Capture the cell that displays the provided text and extract its (X, Y) central coordinate. 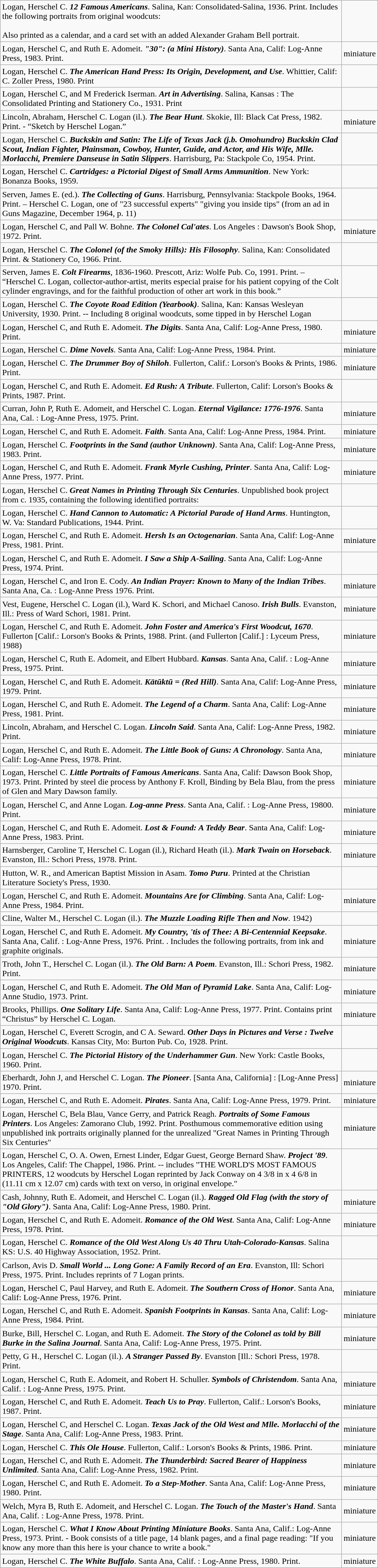
Logan, Herschel C, and Herschel C. Logan. Texas Jack of the Old West and Mlle. Morlacchi of the Stage. Santa Ana, Calif: Log-Anne Press, 1983. Print. (171, 1429)
Logan, Herschel C, and Ruth E. Adomeit. Pirates. Santa Ana, Calif: Log-Anne Press, 1979. Print. (171, 1101)
Logan, Herschel C, and Ruth E. Adomeit. Lost & Found: A Teddy Bear. Santa Ana, Calif: Log-Anne Press, 1983. Print. (171, 832)
Logan, Herschel C, and M Frederick Iserman. Art in Advertising. Salina, Kansas : The Consolidated Printing and Stationery Co., 1931. Print (171, 99)
Logan, Herschel C. This Ole House. Fullerton, Calif.: Lorson's Books & Prints, 1986. Print. (171, 1447)
Brooks, Phillips. One Solitary Life. Santa Ana, Calif: Log-Anne Press, 1977. Print. Contains print “Christus” by Herschel C. Logan. (171, 1014)
Logan, Herschel C, Ruth E. Adomeit, and Robert H. Schuller. Symbols of Christendom. Santa Ana, Calif. : Log-Anne Press, 1975. Print. (171, 1384)
Logan, Herschel C, and Pall W. Bohne. The Colonel Cal'ates. Los Angeles : Dawson's Book Shop, 1972. Print. (171, 231)
Logan, Herschel C. Dime Novels. Santa Ana, Calif: Log-Anne Press, 1984. Print. (171, 350)
Hutton, W. R., and American Baptist Mission in Asam. Tomo Puru. Printed at the Christian Literature Society's Press, 1930. (171, 878)
Logan, Herschel C, Paul Harvey, and Ruth E. Adomeit. The Southern Cross of Honor. Santa Ana, Calif: Log-Anne Press, 1976. Print. (171, 1293)
Logan, Herschel C. The Pictorial History of the Underhammer Gun. New York: Castle Books, 1960. Print. (171, 1059)
Curran, John P, Ruth E. Adomeit, and Herschel C. Logan. Eternal Vigilance: 1776-1976. Santa Ana, Cal. : Log-Anne Press, 1975. Print. (171, 413)
Logan, Herschel C. Romance of the Old West Along Us 40 Thru Utah-Colorado-Kansas. Salina KS: U.S. 40 Highway Association, 1952. Print. (171, 1247)
Logan, Herschel C, and Iron E. Cody. An Indian Prayer: Known to Many of the Indian Tribes. Santa Ana, Ca. : Log-Anne Press 1976. Print. (171, 586)
Lincoln, Abraham, and Herschel C. Logan. Lincoln Said. Santa Ana, Calif: Log-Anne Press, 1982. Print. (171, 732)
Logan, Herschel C, and Ruth E. Adomeit. The Digits. Santa Ana, Calif: Log-Anne Press, 1980. Print. (171, 331)
Logan, Herschel C, and Ruth E. Adomeit. Frank Myrle Cushing, Printer. Santa Ana, Calif: Log-Anne Press, 1977. Print. (171, 472)
Logan, Herschel C, and Ruth E. Adomeit. I Saw a Ship A-Sailing. Santa Ana, Calif: Log-Anne Press, 1974. Print. (171, 563)
Harnsberger, Caroline T, Herschel C. Logan (il.), Richard Heath (il.). Mark Twain on Horseback. Evanston, Ill.: Schori Press, 1978. Print. (171, 855)
Logan, Herschel C, and Ruth E. Adomeit. Romance of the Old West. Santa Ana, Calif: Log-Anne Press, 1978. Print. (171, 1224)
Logan, Herschel C, and Ruth E. Adomeit. Teach Us to Pray. Fullerton, Calif.: Lorson's Books, 1987. Print. (171, 1406)
Logan, Herschel C, and Ruth E. Adomeit. To a Step-Mother. Santa Ana, Calif: Log-Anne Press, 1980. Print. (171, 1488)
Logan, Herschel C, and Ruth E. Adomeit. The Old Man of Pyramid Lake. Santa Ana, Calif: Log-Anne Studio, 1973. Print. (171, 991)
Logan, Herschel C. The Colonel (of the Smoky Hills): His Filosophy. Salina, Kan: Consolidated Print. & Stationery Co, 1966. Print. (171, 254)
Vest, Eugene, Herschel C. Logan (il.), Ward K. Schori, and Michael Canoso. Irish Bulls. Evanston, Ill.: Press of Ward Schori, 1981. Print. (171, 608)
Logan, Herschel C. Hand Cannon to Automatic: A Pictorial Parade of Hand Arms. Huntington, W. Va: Standard Publications, 1944. Print. (171, 517)
Logan, Herschel C, and Ruth E. Adomeit. The Legend of a Charm. Santa Ana, Calif: Log-Anne Press, 1981. Print. (171, 709)
Logan, Herschel C, and Ruth E. Adomeit. "30": (a Mini History). Santa Ana, Calif: Log-Anne Press, 1983. Print. (171, 53)
Logan, Herschel C, and Anne Logan. Log-anne Press. Santa Ana, Calif. : Log-Anne Press, 19800. Print. (171, 810)
Petty, G H., Herschel C. Logan (il.). A Stranger Passed By. Evanston [Ill.: Schori Press, 1978. Print. (171, 1361)
Logan, Herschel C, and Ruth E. Adomeit. Kätūktū = (Red Hill). Santa Ana, Calif: Log-Anne Press, 1979. Print. (171, 686)
Logan, Herschel C. Footprints in the Sand (author Unknown). Santa Ana, Calif: Log-Anne Press, 1983. Print. (171, 450)
Logan, Herschel C. The White Buffalo. Santa Ana, Calif. : Log-Anne Press, 1980. Print. (171, 1561)
Welch, Myra B, Ruth E. Adomeit, and Herschel C. Logan. The Touch of the Master's Hand. Santa Ana, Calif. : Log-Anne Press, 1978. Print. (171, 1511)
Logan, Herschel C, and Ruth E. Adomeit. The Thunderbird: Sacred Bearer of Happiness Unlimited. Santa Ana, Calif: Log-Anne Press, 1982. Print. (171, 1466)
Logan, Herschel C, and Ruth E. Adomeit. Hersh Is an Octogenarian. Santa Ana, Calif: Log-Anne Press, 1981. Print. (171, 540)
Logan, Herschel C, and Ruth E. Adomeit. Spanish Footprints in Kansas. Santa Ana, Calif: Log-Anne Press, 1984. Print. (171, 1315)
Lincoln, Abraham, Herschel C. Logan (il.). The Bear Hunt. Skokie, Ill: Black Cat Press, 1982. Print. - “Sketch by Herschel Logan.” (171, 122)
Carlson, Avis D. Small World ... Long Gone: A Family Record of an Era. Evanston, Ill: Schori Press, 1975. Print. Includes reprints of 7 Logan prints. (171, 1270)
Logan, Herschel C. The American Hand Press: Its Origin, Development, and Use. Whittier, Calif: C. Zoller Press, 1980. Print (171, 76)
Logan, Herschel C, and Ruth E. Adomeit. Ed Rush: A Tribute. Fullerton, Calif: Lorson's Books & Prints, 1987. Print. (171, 391)
Logan, Herschel C, and Ruth E. Adomeit. Faith. Santa Ana, Calif: Log-Anne Press, 1984. Print. (171, 431)
Cline, Walter M., Herschel C. Logan (il.). The Muzzle Loading Rifle Then and Now. 1942) (171, 918)
Troth, John T., Herschel C. Logan (il.). The Old Barn: A Poem. Evanston, Ill.: Schori Press, 1982. Print. (171, 968)
Logan, Herschel C, and Ruth E. Adomeit. Mountains Are for Climbing. Santa Ana, Calif: Log-Anne Press, 1984. Print. (171, 901)
Logan, Herschel C, and Ruth E. Adomeit. The Little Book of Guns: A Chronology. Santa Ana, Calif: Log-Anne Press, 1978. Print. (171, 754)
Logan, Herschel C. The Drummer Boy of Shiloh. Fullerton, Calif.: Lorson's Books & Prints, 1986. Print. (171, 368)
Logan, Herschel C. Cartridges: a Pictorial Digest of Small Arms Ammunition. New York: Bonanza Books, 1959. (171, 176)
Logan, Herschel C, Ruth E. Adomeit, and Elbert Hubbard. Kansas. Santa Ana, Calif. : Log-Anne Press, 1975. Print. (171, 664)
Eberhardt, John J, and Herschel C. Logan. The Pioneer. [Santa Ana, California] : [Log-Anne Press] 1970. Print. (171, 1082)
